Return (X, Y) of the center of cell containing provided text 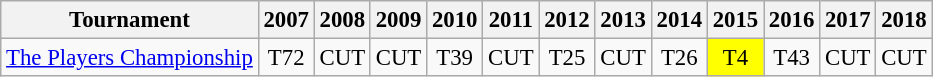
2016 (792, 20)
2014 (679, 20)
2015 (735, 20)
T39 (455, 58)
T26 (679, 58)
2012 (567, 20)
T72 (286, 58)
2018 (904, 20)
The Players Championship (130, 58)
2017 (848, 20)
2009 (398, 20)
T4 (735, 58)
2008 (342, 20)
2013 (623, 20)
T43 (792, 58)
2007 (286, 20)
Tournament (130, 20)
T25 (567, 58)
2010 (455, 20)
2011 (511, 20)
